Find where the given text appears and provide that cell's center as [X, Y] coordinate. 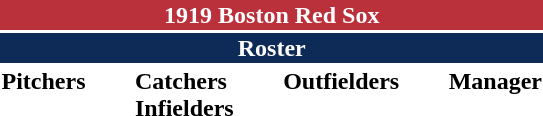
1919 Boston Red Sox [272, 15]
Roster [272, 48]
